Identify which cell holds the provided text, then report its [x, y] central coordinate. 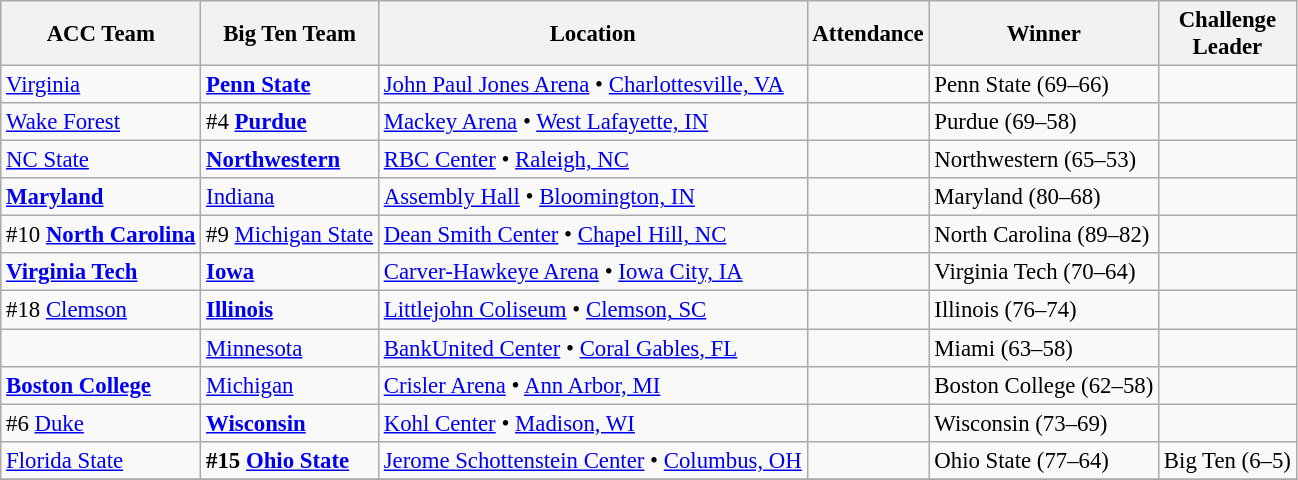
Minnesota [290, 348]
#18 Clemson [101, 310]
Maryland [101, 197]
Location [592, 34]
#9 Michigan State [290, 235]
Dean Smith Center • Chapel Hill, NC [592, 235]
Virginia Tech [101, 273]
BankUnited Center • Coral Gables, FL [592, 348]
North Carolina (89–82) [1044, 235]
Wake Forest [101, 122]
Penn State (69–66) [1044, 85]
Virginia Tech (70–64) [1044, 273]
Virginia [101, 85]
Carver-Hawkeye Arena • Iowa City, IA [592, 273]
Maryland (80–68) [1044, 197]
Penn State [290, 85]
Attendance [868, 34]
ChallengeLeader [1228, 34]
Indiana [290, 197]
Boston College [101, 385]
RBC Center • Raleigh, NC [592, 160]
Northwestern (65–53) [1044, 160]
Purdue (69–58) [1044, 122]
Big Ten (6–5) [1228, 460]
Illinois (76–74) [1044, 310]
Illinois [290, 310]
#10 North Carolina [101, 235]
Big Ten Team [290, 34]
John Paul Jones Arena • Charlottesville, VA [592, 85]
#4 Purdue [290, 122]
Crisler Arena • Ann Arbor, MI [592, 385]
Jerome Schottenstein Center • Columbus, OH [592, 460]
NC State [101, 160]
Michigan [290, 385]
Kohl Center • Madison, WI [592, 423]
Wisconsin (73–69) [1044, 423]
Littlejohn Coliseum • Clemson, SC [592, 310]
#6 Duke [101, 423]
Iowa [290, 273]
Northwestern [290, 160]
Boston College (62–58) [1044, 385]
#15 Ohio State [290, 460]
Winner [1044, 34]
Florida State [101, 460]
Assembly Hall • Bloomington, IN [592, 197]
Ohio State (77–64) [1044, 460]
Wisconsin [290, 423]
ACC Team [101, 34]
Miami (63–58) [1044, 348]
Mackey Arena • West Lafayette, IN [592, 122]
